Identify which cell holds the provided text, then report its (X, Y) central coordinate. 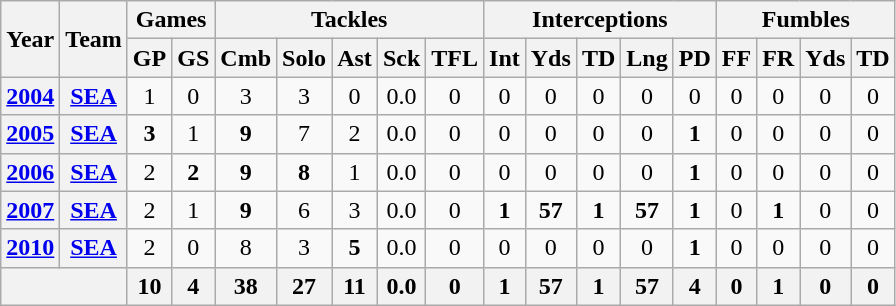
2004 (30, 96)
Fumbles (806, 20)
Lng (647, 58)
FR (778, 58)
Team (94, 39)
27 (304, 286)
7 (304, 134)
2010 (30, 248)
2006 (30, 172)
10 (149, 286)
Cmb (246, 58)
PD (694, 58)
TFL (455, 58)
Ast (355, 58)
Year (30, 39)
2007 (30, 210)
Sck (401, 58)
Interceptions (600, 20)
Solo (304, 58)
FF (736, 58)
6 (304, 210)
Tackles (350, 20)
GS (194, 58)
5 (355, 248)
2005 (30, 134)
Int (505, 58)
Games (170, 20)
11 (355, 286)
GP (149, 58)
38 (246, 286)
